Provide the (x, y) coordinate of the cell's center where the given text is located.  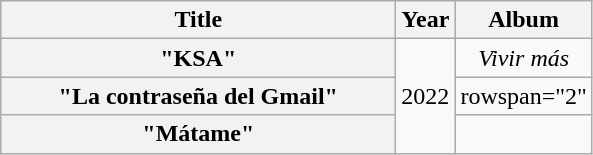
2022 (426, 96)
rowspan="2" (524, 96)
"La contraseña del Gmail" (198, 96)
"KSA" (198, 58)
Year (426, 20)
"Mátame" (198, 134)
Vivir más (524, 58)
Album (524, 20)
Title (198, 20)
